Provide the [x, y] coordinate of the cell's center where the given text is located.  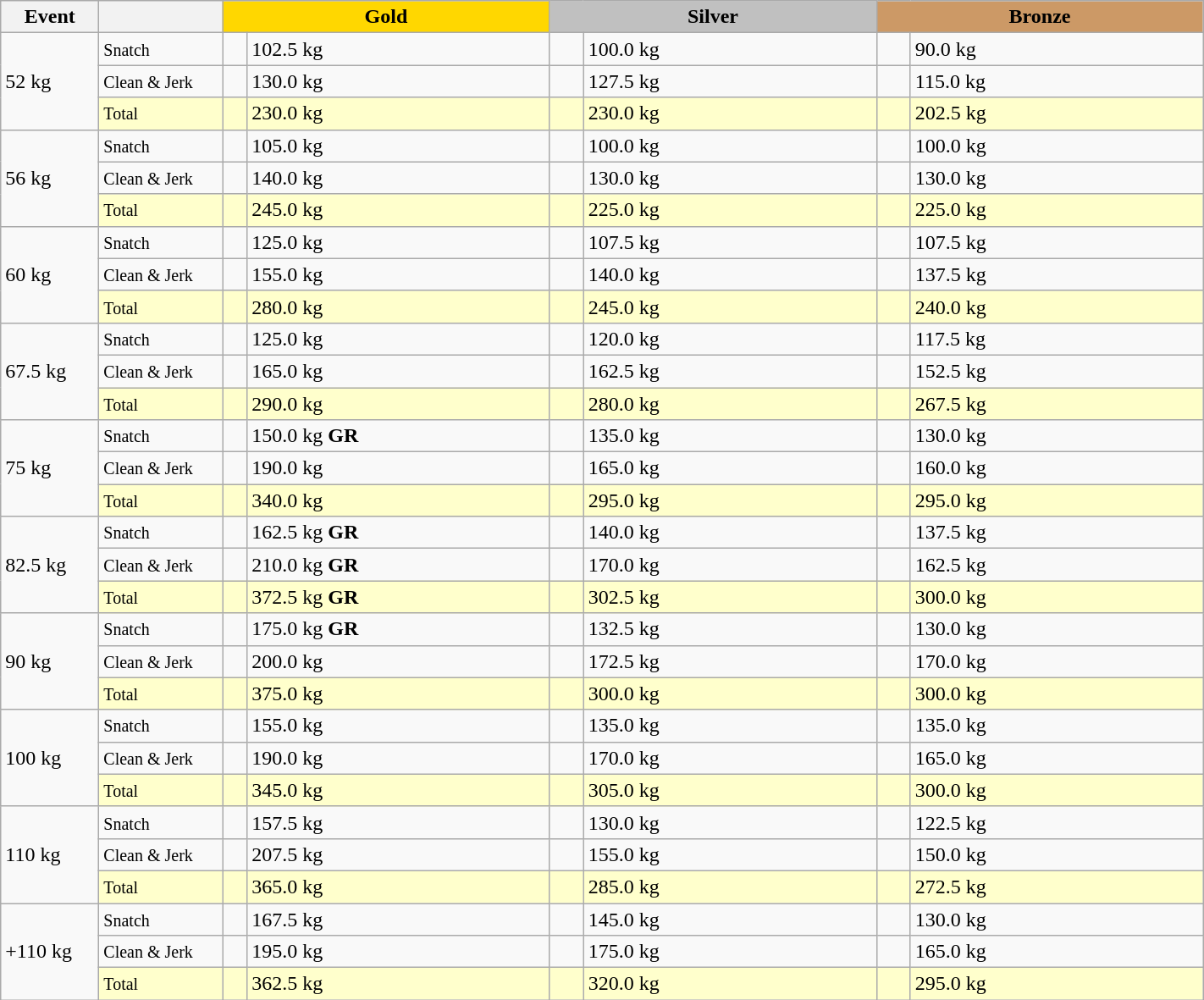
210.0 kg GR [398, 565]
345.0 kg [398, 790]
302.5 kg [730, 597]
Silver [713, 17]
+110 kg [50, 951]
60 kg [50, 274]
90 kg [50, 661]
175.0 kg GR [398, 629]
200.0 kg [398, 661]
145.0 kg [730, 919]
305.0 kg [730, 790]
75 kg [50, 468]
372.5 kg GR [398, 597]
167.5 kg [398, 919]
285.0 kg [730, 887]
115.0 kg [1057, 81]
152.5 kg [1057, 371]
272.5 kg [1057, 887]
Event [50, 17]
127.5 kg [730, 81]
122.5 kg [1057, 822]
160.0 kg [1057, 468]
365.0 kg [398, 887]
82.5 kg [50, 565]
267.5 kg [1057, 404]
120.0 kg [730, 339]
162.5 kg GR [398, 533]
110 kg [50, 854]
362.5 kg [398, 984]
90.0 kg [1057, 49]
132.5 kg [730, 629]
102.5 kg [398, 49]
150.0 kg GR [398, 436]
105.0 kg [398, 146]
100 kg [50, 758]
Bronze [1040, 17]
207.5 kg [398, 854]
67.5 kg [50, 371]
320.0 kg [730, 984]
150.0 kg [1057, 854]
195.0 kg [398, 952]
172.5 kg [730, 661]
56 kg [50, 178]
340.0 kg [398, 500]
290.0 kg [398, 404]
375.0 kg [398, 693]
240.0 kg [1057, 307]
157.5 kg [398, 822]
175.0 kg [730, 952]
Gold [386, 17]
117.5 kg [1057, 339]
52 kg [50, 81]
202.5 kg [1057, 113]
